Extract the (X, Y) coordinate from the center of the cell holding the provided text.  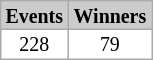
79 (110, 44)
Winners (110, 16)
Events (34, 16)
228 (34, 44)
